Pinpoint the cell where the given text exists, returning its (x, y) midpoint coordinate. 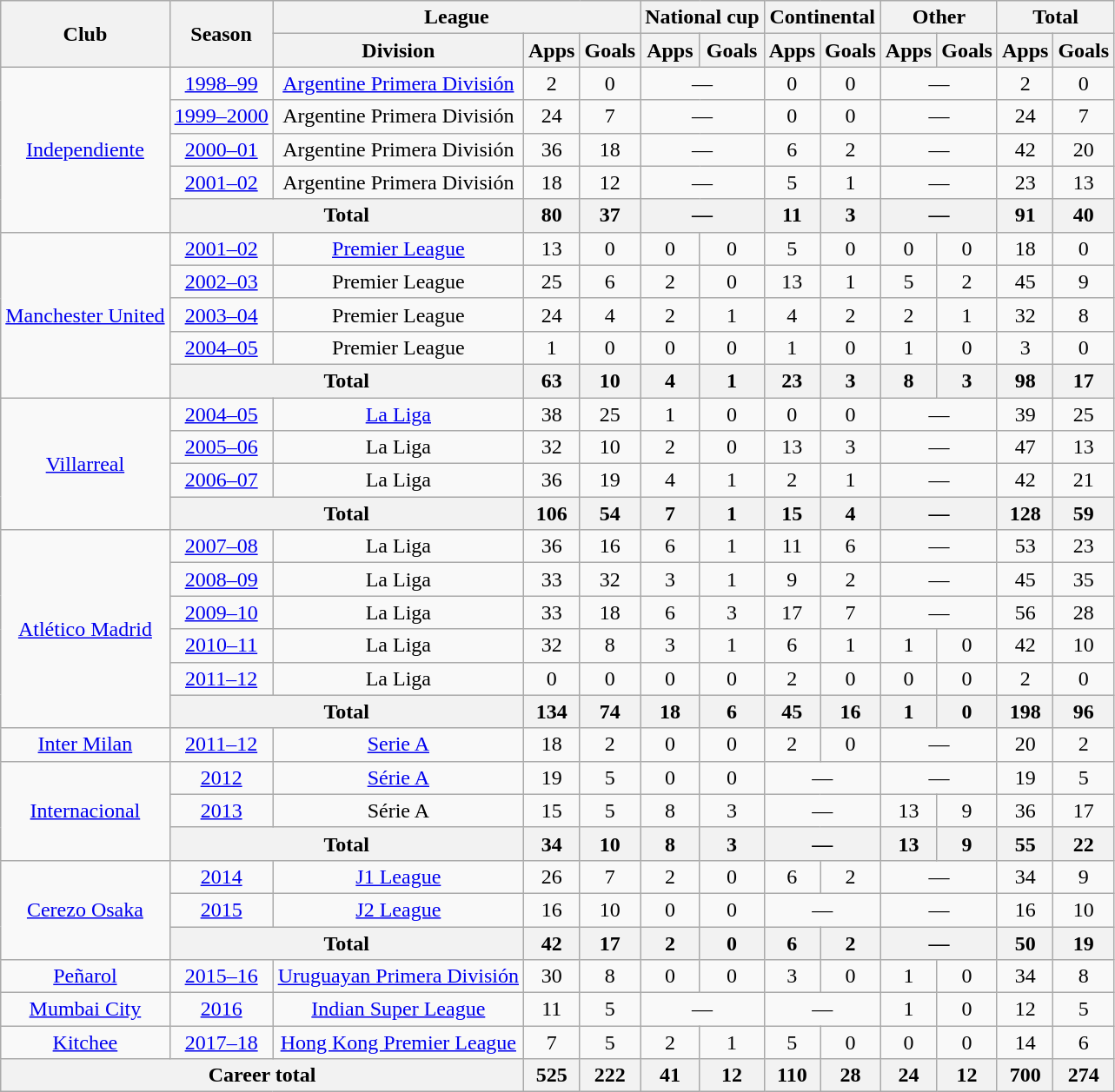
2002–03 (221, 281)
Continental (822, 17)
2009–10 (221, 612)
26 (552, 877)
198 (1025, 711)
Atlético Madrid (85, 629)
Uruguayan Primera División (398, 976)
40 (1084, 215)
J2 League (398, 910)
63 (552, 381)
14 (1025, 1042)
Hong Kong Premier League (398, 1042)
2014 (221, 877)
38 (552, 414)
Peñarol (85, 976)
37 (610, 215)
59 (1084, 513)
Kitchee (85, 1042)
2003–04 (221, 314)
2008–09 (221, 579)
39 (1025, 414)
110 (792, 1075)
Manchester United (85, 314)
Mumbai City (85, 1009)
2000–01 (221, 149)
56 (1025, 612)
54 (610, 513)
2007–08 (221, 546)
274 (1084, 1075)
50 (1025, 943)
Internacional (85, 811)
41 (670, 1075)
2005–06 (221, 447)
74 (610, 711)
2015–16 (221, 976)
128 (1025, 513)
Season (221, 34)
35 (1084, 579)
96 (1084, 711)
2017–18 (221, 1042)
Division (398, 50)
2013 (221, 811)
22 (1084, 844)
1998–99 (221, 83)
Independiente (85, 149)
1999–2000 (221, 116)
2016 (221, 1009)
55 (1025, 844)
53 (1025, 546)
Indian Super League (398, 1009)
Villarreal (85, 464)
Inter Milan (85, 745)
Serie A (398, 745)
30 (552, 976)
80 (552, 215)
98 (1025, 381)
2010–11 (221, 645)
2012 (221, 778)
525 (552, 1075)
134 (552, 711)
106 (552, 513)
222 (610, 1075)
47 (1025, 447)
91 (1025, 215)
2015 (221, 910)
Cerezo Osaka (85, 910)
700 (1025, 1075)
Other (939, 17)
National cup (702, 17)
2006–07 (221, 480)
Club (85, 34)
J1 League (398, 877)
21 (1084, 480)
League (457, 17)
Career total (262, 1075)
